For the text-containing cell, return its midpoint in [X, Y] coordinate format. 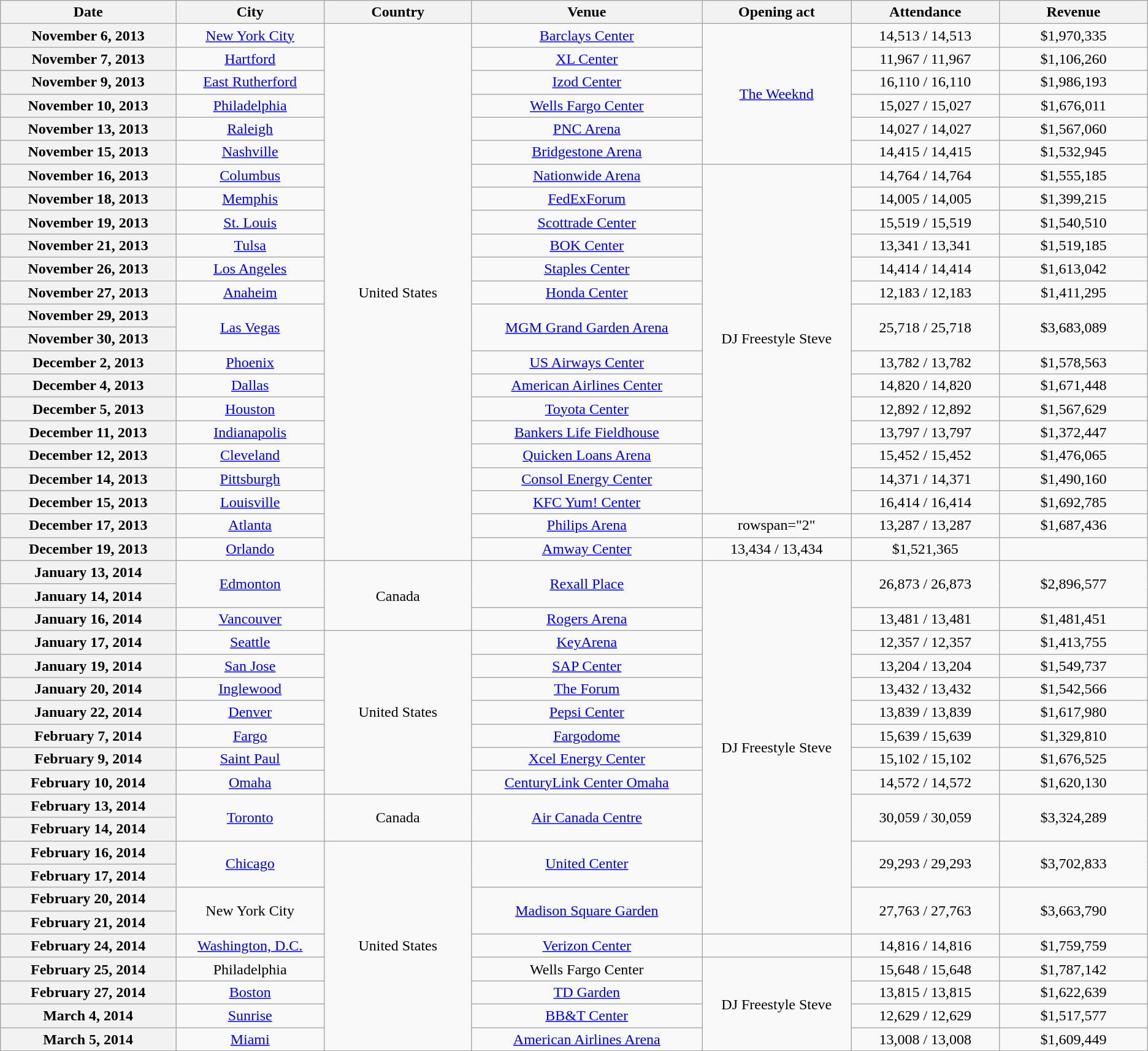
Izod Center [587, 82]
$3,663,790 [1073, 911]
March 5, 2014 [88, 1039]
$1,759,759 [1073, 946]
St. Louis [250, 222]
$1,578,563 [1073, 362]
November 9, 2013 [88, 82]
15,639 / 15,639 [925, 736]
The Weeknd [776, 94]
$1,542,566 [1073, 689]
Omaha [250, 782]
Raleigh [250, 129]
$1,106,260 [1073, 59]
Fargodome [587, 736]
$1,787,142 [1073, 969]
March 4, 2014 [88, 1015]
$1,329,810 [1073, 736]
February 25, 2014 [88, 969]
13,341 / 13,341 [925, 245]
Atlanta [250, 525]
$1,676,011 [1073, 105]
Toronto [250, 817]
Anaheim [250, 292]
Chicago [250, 864]
13,204 / 13,204 [925, 665]
February 13, 2014 [88, 806]
United Center [587, 864]
January 14, 2014 [88, 595]
$1,676,525 [1073, 759]
14,820 / 14,820 [925, 386]
12,357 / 12,357 [925, 642]
$1,609,449 [1073, 1039]
29,293 / 29,293 [925, 864]
Amway Center [587, 549]
January 22, 2014 [88, 713]
Honda Center [587, 292]
13,287 / 13,287 [925, 525]
Rogers Arena [587, 619]
Miami [250, 1039]
$1,687,436 [1073, 525]
Dallas [250, 386]
November 15, 2013 [88, 152]
December 2, 2013 [88, 362]
$1,622,639 [1073, 992]
December 15, 2013 [88, 502]
12,183 / 12,183 [925, 292]
25,718 / 25,718 [925, 327]
Memphis [250, 199]
Nashville [250, 152]
February 27, 2014 [88, 992]
November 27, 2013 [88, 292]
Barclays Center [587, 36]
$1,617,980 [1073, 713]
Houston [250, 409]
Bridgestone Arena [587, 152]
14,572 / 14,572 [925, 782]
BB&T Center [587, 1015]
Country [398, 12]
13,839 / 13,839 [925, 713]
TD Garden [587, 992]
16,414 / 16,414 [925, 502]
13,008 / 13,008 [925, 1039]
Los Angeles [250, 269]
Columbus [250, 175]
BOK Center [587, 245]
Bankers Life Fieldhouse [587, 432]
14,027 / 14,027 [925, 129]
Edmonton [250, 584]
Toyota Center [587, 409]
December 5, 2013 [88, 409]
13,481 / 13,481 [925, 619]
13,432 / 13,432 [925, 689]
San Jose [250, 665]
February 10, 2014 [88, 782]
Air Canada Centre [587, 817]
$1,549,737 [1073, 665]
14,816 / 14,816 [925, 946]
14,005 / 14,005 [925, 199]
rowspan="2" [776, 525]
14,414 / 14,414 [925, 269]
$1,986,193 [1073, 82]
KeyArena [587, 642]
15,452 / 15,452 [925, 456]
Indianapolis [250, 432]
Opening act [776, 12]
Venue [587, 12]
30,059 / 30,059 [925, 817]
Cleveland [250, 456]
15,102 / 15,102 [925, 759]
Date [88, 12]
$1,613,042 [1073, 269]
13,782 / 13,782 [925, 362]
December 17, 2013 [88, 525]
SAP Center [587, 665]
$1,671,448 [1073, 386]
February 14, 2014 [88, 829]
$3,683,089 [1073, 327]
$3,324,289 [1073, 817]
Sunrise [250, 1015]
14,513 / 14,513 [925, 36]
Saint Paul [250, 759]
Pittsburgh [250, 479]
13,797 / 13,797 [925, 432]
February 9, 2014 [88, 759]
Phoenix [250, 362]
27,763 / 27,763 [925, 911]
Consol Energy Center [587, 479]
Washington, D.C. [250, 946]
December 14, 2013 [88, 479]
$1,970,335 [1073, 36]
Hartford [250, 59]
November 6, 2013 [88, 36]
Xcel Energy Center [587, 759]
13,434 / 13,434 [776, 549]
Fargo [250, 736]
14,764 / 14,764 [925, 175]
East Rutherford [250, 82]
Vancouver [250, 619]
12,892 / 12,892 [925, 409]
Madison Square Garden [587, 911]
$1,517,577 [1073, 1015]
November 21, 2013 [88, 245]
$1,519,185 [1073, 245]
November 26, 2013 [88, 269]
Seattle [250, 642]
Rexall Place [587, 584]
$3,702,833 [1073, 864]
Pepsi Center [587, 713]
14,415 / 14,415 [925, 152]
February 24, 2014 [88, 946]
Denver [250, 713]
Boston [250, 992]
The Forum [587, 689]
Las Vegas [250, 327]
KFC Yum! Center [587, 502]
$1,481,451 [1073, 619]
Scottrade Center [587, 222]
November 13, 2013 [88, 129]
$1,399,215 [1073, 199]
December 4, 2013 [88, 386]
January 16, 2014 [88, 619]
$2,896,577 [1073, 584]
12,629 / 12,629 [925, 1015]
$1,413,755 [1073, 642]
26,873 / 26,873 [925, 584]
MGM Grand Garden Arena [587, 327]
City [250, 12]
Philips Arena [587, 525]
February 17, 2014 [88, 876]
Attendance [925, 12]
$1,532,945 [1073, 152]
American Airlines Arena [587, 1039]
CenturyLink Center Omaha [587, 782]
$1,521,365 [925, 549]
Quicken Loans Arena [587, 456]
FedExForum [587, 199]
November 18, 2013 [88, 199]
$1,692,785 [1073, 502]
11,967 / 11,967 [925, 59]
January 13, 2014 [88, 572]
Orlando [250, 549]
Inglewood [250, 689]
$1,620,130 [1073, 782]
Nationwide Arena [587, 175]
$1,476,065 [1073, 456]
14,371 / 14,371 [925, 479]
December 19, 2013 [88, 549]
November 10, 2013 [88, 105]
November 7, 2013 [88, 59]
February 20, 2014 [88, 899]
Tulsa [250, 245]
December 11, 2013 [88, 432]
January 17, 2014 [88, 642]
January 20, 2014 [88, 689]
Louisville [250, 502]
$1,372,447 [1073, 432]
13,815 / 13,815 [925, 992]
15,027 / 15,027 [925, 105]
$1,411,295 [1073, 292]
XL Center [587, 59]
$1,567,060 [1073, 129]
November 19, 2013 [88, 222]
PNC Arena [587, 129]
November 29, 2013 [88, 316]
15,519 / 15,519 [925, 222]
February 7, 2014 [88, 736]
Revenue [1073, 12]
$1,555,185 [1073, 175]
January 19, 2014 [88, 665]
February 16, 2014 [88, 852]
15,648 / 15,648 [925, 969]
$1,567,629 [1073, 409]
16,110 / 16,110 [925, 82]
December 12, 2013 [88, 456]
$1,490,160 [1073, 479]
November 16, 2013 [88, 175]
February 21, 2014 [88, 922]
American Airlines Center [587, 386]
$1,540,510 [1073, 222]
Staples Center [587, 269]
US Airways Center [587, 362]
November 30, 2013 [88, 339]
Verizon Center [587, 946]
